Detect which cell encompasses the target text, then output its [x, y] center coordinate. 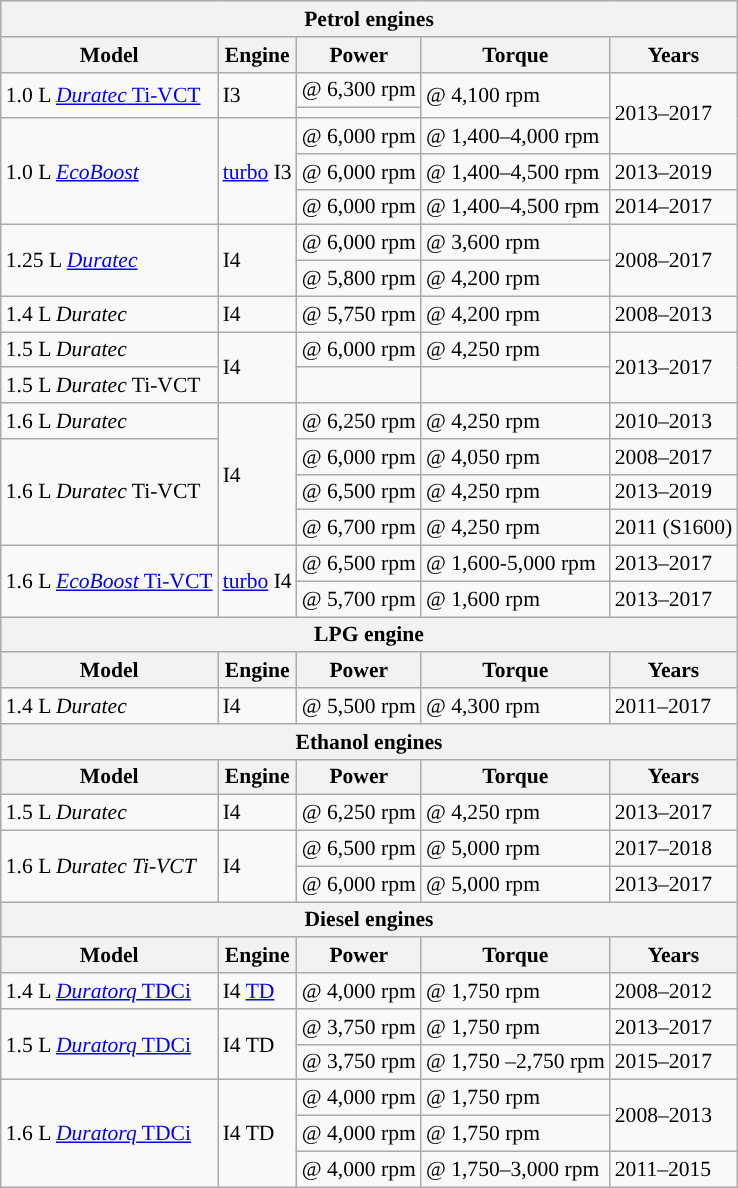
@ 5,750 rpm [359, 314]
2015–2017 [674, 1062]
2011–2015 [674, 1169]
2011–2017 [674, 706]
@ 3,600 rpm [516, 243]
2011 (S1600) [674, 528]
@ 1,750 –2,750 rpm [516, 1062]
@ 1,750–3,000 rpm [516, 1169]
1.5 L Duratec Ti-VCT [110, 386]
@ 4,100 rpm [516, 95]
1.6 L EcoBoost Ti-VCT [110, 582]
@ 5,800 rpm [359, 279]
2014–2017 [674, 207]
@ 6,700 rpm [359, 528]
2010–2013 [674, 421]
1.0 L EcoBoost [110, 172]
@ 5,700 rpm [359, 599]
@ 4,300 rpm [516, 706]
@ 1,400–4,000 rpm [516, 136]
2008–2012 [674, 991]
@ 5,500 rpm [359, 706]
@ 1,600 rpm [516, 599]
1.6 L Duratorq TDCi [110, 1134]
LPG engine [369, 635]
1.5 L Duratorq TDCi [110, 1044]
1.4 L Duratorq TDCi [110, 991]
1.6 L Duratec [110, 421]
Petrol engines [369, 19]
2017–2018 [674, 849]
turbo I4 [258, 582]
1.25 L Duratec [110, 260]
@ 6,300 rpm [359, 90]
turbo I3 [258, 172]
@ 1,600-5,000 rpm [516, 564]
Ethanol engines [369, 742]
I3 [258, 95]
@ 4,050 rpm [516, 457]
1.0 L Duratec Ti-VCT [110, 95]
Diesel engines [369, 920]
